Capture the cell that displays the provided text and extract its (x, y) central coordinate. 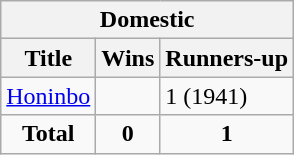
1 (1941) (227, 96)
Domestic (148, 20)
Wins (128, 58)
Total (48, 134)
Runners-up (227, 58)
1 (227, 134)
Title (48, 58)
Honinbo (48, 96)
0 (128, 134)
